Locate the cell with the specified text and output its [x, y] center coordinate. 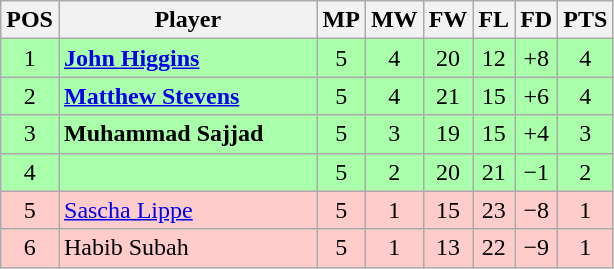
19 [448, 134]
6 [30, 248]
Muhammad Sajjad [188, 134]
+8 [536, 58]
−8 [536, 210]
+6 [536, 96]
Sascha Lippe [188, 210]
MP [341, 20]
−9 [536, 248]
MW [394, 20]
12 [494, 58]
13 [448, 248]
+4 [536, 134]
POS [30, 20]
FW [448, 20]
Player [188, 20]
PTS [586, 20]
22 [494, 248]
−1 [536, 172]
23 [494, 210]
FD [536, 20]
Matthew Stevens [188, 96]
John Higgins [188, 58]
Habib Subah [188, 248]
FL [494, 20]
